Scan for the cell matching the given text and deliver its (X, Y) coordinate at center. 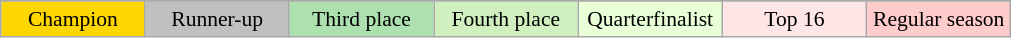
Top 16 (794, 19)
Champion (73, 19)
Fourth place (506, 19)
Runner-up (217, 19)
Third place (361, 19)
Regular season (939, 19)
Quarterfinalist (650, 19)
